Locate the cell with the specified text and output its [X, Y] center coordinate. 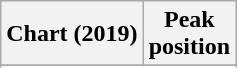
Peakposition [189, 34]
Chart (2019) [72, 34]
